Return [X, Y] of the center of cell containing provided text 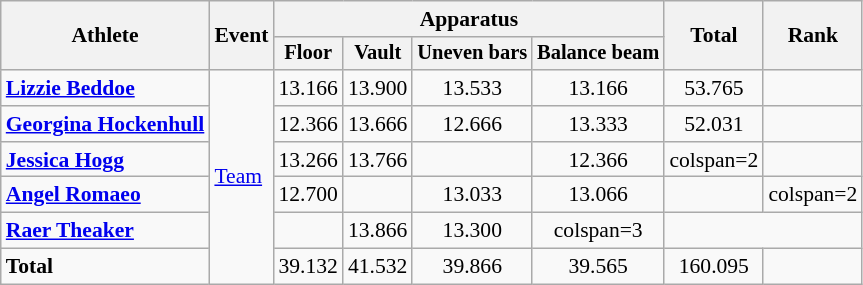
13.333 [598, 124]
Jessica Hogg [106, 160]
39.565 [598, 267]
Rank [812, 36]
39.866 [472, 267]
Lizzie Beddoe [106, 88]
13.766 [378, 160]
13.266 [308, 160]
Georgina Hockenhull [106, 124]
Event [241, 36]
Vault [378, 54]
13.066 [598, 195]
Apparatus [468, 19]
41.532 [378, 267]
160.095 [714, 267]
Athlete [106, 36]
Raer Theaker [106, 231]
12.666 [472, 124]
13.900 [378, 88]
52.031 [714, 124]
Balance beam [598, 54]
colspan=3 [598, 231]
Angel Romaeo [106, 195]
13.533 [472, 88]
12.700 [308, 195]
39.132 [308, 267]
Team [241, 177]
13.300 [472, 231]
Uneven bars [472, 54]
53.765 [714, 88]
Floor [308, 54]
13.033 [472, 195]
13.666 [378, 124]
13.866 [378, 231]
